Extract the (x, y) coordinate from the center of the cell holding the provided text.  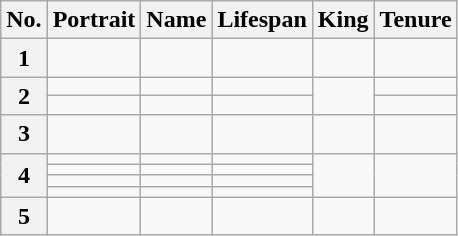
Name (176, 20)
Lifespan (262, 20)
Tenure (416, 20)
4 (24, 175)
3 (24, 134)
No. (24, 20)
Portrait (94, 20)
2 (24, 96)
1 (24, 58)
King (343, 20)
5 (24, 216)
